Locate the cell with the specified text and output its (x, y) center coordinate. 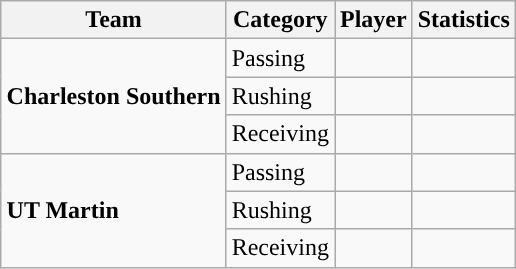
Team (114, 20)
Statistics (464, 20)
Player (373, 20)
Category (280, 20)
Charleston Southern (114, 96)
UT Martin (114, 210)
